Locate the cell with the specified text and output its (x, y) center coordinate. 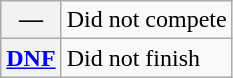
Did not compete (146, 20)
DNF (31, 58)
— (31, 20)
Did not finish (146, 58)
